Capture the cell that displays the provided text and extract its [X, Y] central coordinate. 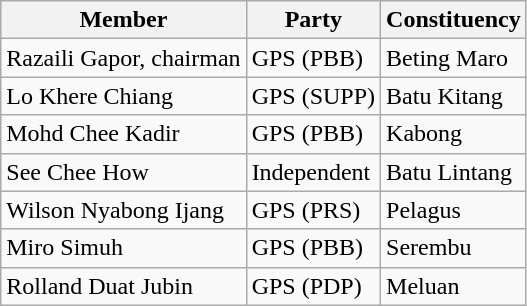
GPS (PDP) [313, 286]
Independent [313, 172]
See Chee How [124, 172]
Mohd Chee Kadir [124, 134]
Party [313, 20]
Batu Lintang [454, 172]
GPS (PRS) [313, 210]
Wilson Nyabong Ijang [124, 210]
Kabong [454, 134]
GPS (SUPP) [313, 96]
Serembu [454, 248]
Razaili Gapor, chairman [124, 58]
Lo Khere Chiang [124, 96]
Constituency [454, 20]
Batu Kitang [454, 96]
Rolland Duat Jubin [124, 286]
Beting Maro [454, 58]
Member [124, 20]
Pelagus [454, 210]
Miro Simuh [124, 248]
Meluan [454, 286]
